Return the [X, Y] coordinate for the center point of the cell that contains the specified text.  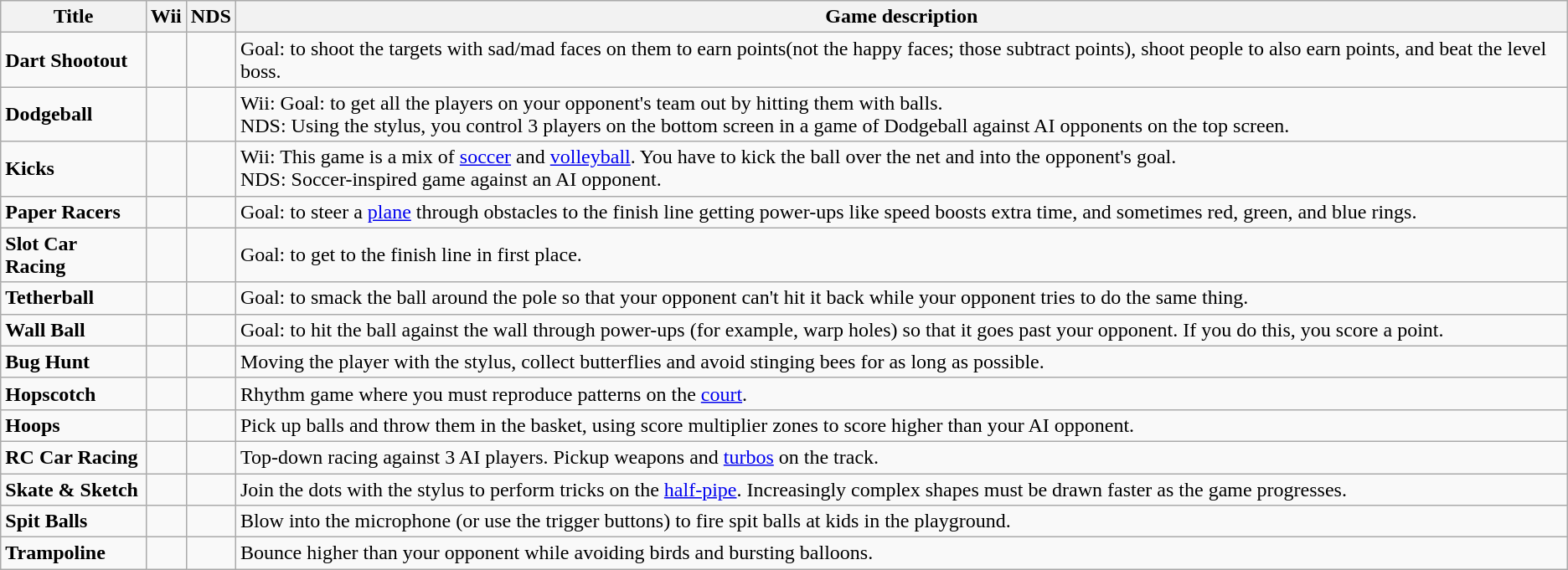
Tetherball [74, 298]
Slot Car Racing [74, 254]
Trampoline [74, 553]
Spit Balls [74, 521]
Bug Hunt [74, 362]
Game description [901, 17]
NDS [211, 17]
Blow into the microphone (or use the trigger buttons) to fire spit balls at kids in the playground. [901, 521]
Goal: to steer a plane through obstacles to the finish line getting power-ups like speed boosts extra time, and sometimes red, green, and blue rings. [901, 212]
Moving the player with the stylus, collect butterflies and avoid stinging bees for as long as possible. [901, 362]
Rhythm game where you must reproduce patterns on the court. [901, 393]
Paper Racers [74, 212]
Goal: to get to the finish line in first place. [901, 254]
Wall Ball [74, 330]
Hopscotch [74, 393]
Join the dots with the stylus to perform tricks on the half-pipe. Increasingly complex shapes must be drawn faster as the game progresses. [901, 490]
Dart Shootout [74, 60]
Kicks [74, 169]
Hoops [74, 425]
Dodgeball [74, 114]
Goal: to smack the ball around the pole so that your opponent can't hit it back while your opponent tries to do the same thing. [901, 298]
Skate & Sketch [74, 490]
RC Car Racing [74, 457]
Top-down racing against 3 AI players. Pickup weapons and turbos on the track. [901, 457]
Title [74, 17]
Pick up balls and throw them in the basket, using score multiplier zones to score higher than your AI opponent. [901, 425]
Wii [166, 17]
Bounce higher than your opponent while avoiding birds and bursting balloons. [901, 553]
